Return the [x, y] coordinate for the center point of the cell that contains the specified text.  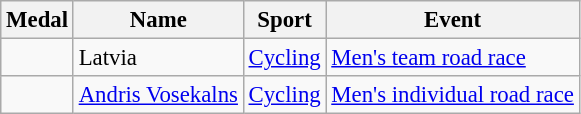
Name [158, 20]
Andris Vosekalns [158, 95]
Medal [38, 20]
Event [452, 20]
Sport [284, 20]
Latvia [158, 58]
Men's individual road race [452, 95]
Men's team road race [452, 58]
